Output the [X, Y] coordinate of the center of the cell containing the given text.  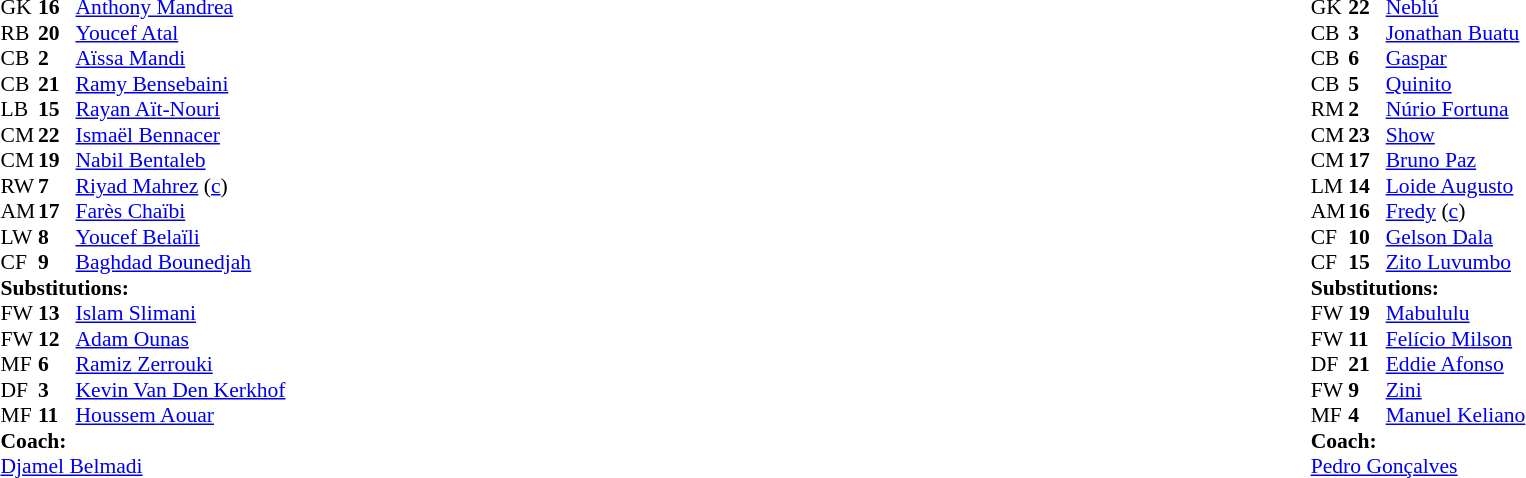
Aïssa Mandi [181, 59]
Gaspar [1456, 59]
Eddie Afonso [1456, 365]
Rayan Aït-Nouri [181, 109]
22 [57, 135]
Manuel Keliano [1456, 415]
Adam Ounas [181, 339]
Felício Milson [1456, 339]
LB [19, 109]
RW [19, 186]
Ramy Bensebaini [181, 84]
Zito Luvumbo [1456, 263]
Ramiz Zerrouki [181, 365]
Quinito [1456, 84]
4 [1367, 415]
Nabil Bentaleb [181, 161]
Kevin Van Den Kerkhof [181, 390]
LM [1330, 186]
Mabululu [1456, 313]
Houssem Aouar [181, 415]
Show [1456, 135]
5 [1367, 84]
10 [1367, 237]
16 [1367, 211]
Jonathan Buatu [1456, 33]
20 [57, 33]
14 [1367, 186]
Islam Slimani [181, 313]
LW [19, 237]
Gelson Dala [1456, 237]
Fredy (c) [1456, 211]
12 [57, 339]
Farès Chaïbi [181, 211]
Ismaël Bennacer [181, 135]
13 [57, 313]
8 [57, 237]
23 [1367, 135]
RB [19, 33]
Youcef Belaïli [181, 237]
Riyad Mahrez (c) [181, 186]
Baghdad Bounedjah [181, 263]
Loide Augusto [1456, 186]
RM [1330, 109]
Zini [1456, 390]
Núrio Fortuna [1456, 109]
Bruno Paz [1456, 161]
Youcef Atal [181, 33]
7 [57, 186]
